For the text-containing cell, return its midpoint in [x, y] coordinate format. 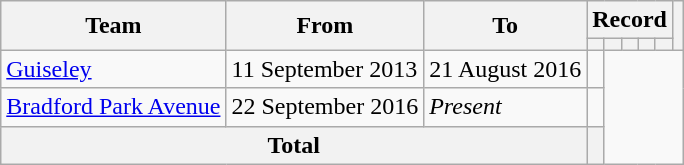
Guiseley [114, 69]
21 August 2016 [506, 69]
Record [630, 20]
Total [294, 145]
22 September 2016 [325, 107]
Present [506, 107]
To [506, 26]
From [325, 26]
Team [114, 26]
11 September 2013 [325, 69]
Bradford Park Avenue [114, 107]
